Extract the (X, Y) coordinate from the center of the cell holding the provided text.  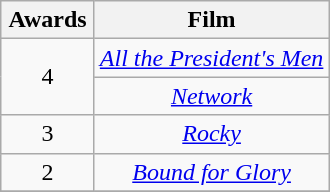
Film (212, 20)
4 (48, 77)
Awards (48, 20)
Bound for Glory (212, 172)
3 (48, 134)
Rocky (212, 134)
Network (212, 96)
2 (48, 172)
All the President's Men (212, 58)
